Locate the cell with the specified text and output its (x, y) center coordinate. 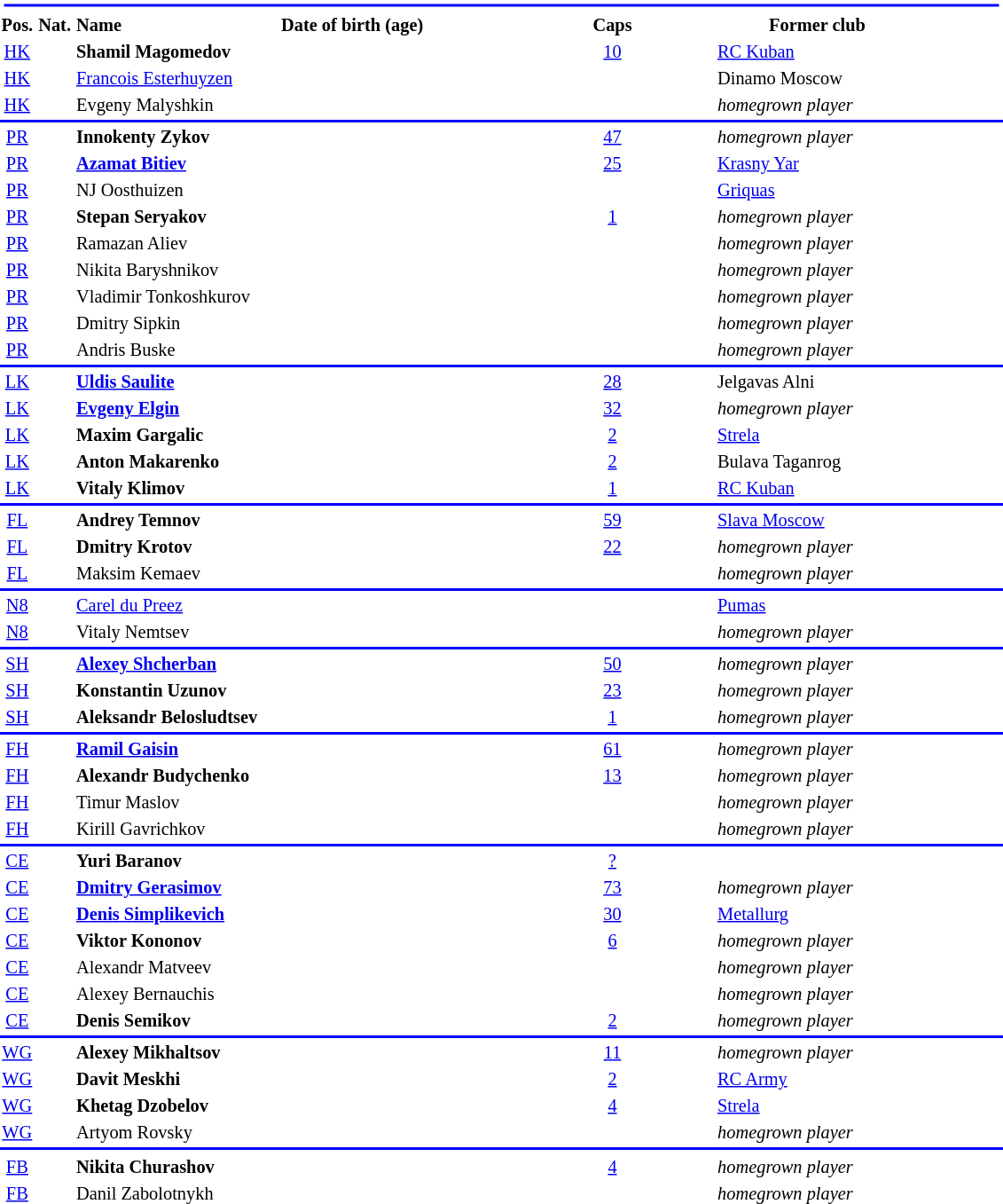
Dmitry Sipkin (176, 323)
Yuri Baranov (176, 861)
Viktor Kononov (176, 940)
23 (613, 690)
Kirill Gavrichkov (176, 829)
Alexey Bernauchis (176, 994)
FB (18, 1168)
Stepan Seryakov (176, 216)
73 (613, 887)
NJ Oosthuizen (176, 190)
Dmitry Krotov (176, 547)
Griquas (818, 190)
Nikita Churashov (176, 1168)
Vladimir Tonkoshkurov (176, 296)
Davit Meskhi (176, 1079)
RC Army (818, 1079)
Evgeny Elgin (176, 408)
28 (613, 382)
Krasny Yar (818, 163)
Denis Simplikevich (176, 914)
Shamil Magomedov (176, 51)
? (613, 861)
Date of birth (age) (395, 25)
Jelgavas Alni (818, 382)
47 (613, 137)
Metallurg (818, 914)
6 (613, 940)
Former club (818, 25)
Alexey Shcherban (176, 664)
10 (613, 51)
Timur Maslov (176, 802)
Bulava Taganrog (818, 461)
59 (613, 520)
Innokenty Zykov (176, 137)
Caps (613, 25)
Pumas (818, 605)
Ramil Gaisin (176, 749)
32 (613, 408)
22 (613, 547)
Dmitry Gerasimov (176, 887)
Ramazan Aliev (176, 243)
Andrey Temnov (176, 520)
Vitaly Klimov (176, 488)
Evgeny Malyshkin (176, 105)
Anton Makarenko (176, 461)
Alexandr Matveev (176, 967)
Aleksandr Belosludtsev (176, 717)
Maxim Gargalic (176, 435)
Khetag Dzobelov (176, 1106)
Alexey Mikhaltsov (176, 1052)
Nat. (55, 25)
Azamat Bitiev (176, 163)
13 (613, 775)
Nikita Baryshnikov (176, 270)
Slava Moscow (818, 520)
25 (613, 163)
Konstantin Uzunov (176, 690)
Pos. (18, 25)
Andris Buske (176, 350)
Alexandr Budychenko (176, 775)
Maksim Kemaev (176, 573)
Francois Esterhuyzen (176, 78)
11 (613, 1052)
Uldis Saulite (176, 382)
30 (613, 914)
Carel du Preez (176, 605)
50 (613, 664)
Artyom Rovsky (176, 1132)
Denis Semikov (176, 1020)
61 (613, 749)
Vitaly Nemtsev (176, 632)
Name (176, 25)
Dinamo Moscow (818, 78)
